Extract the [X, Y] coordinate from the center of the cell holding the provided text.  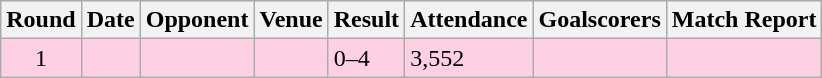
Venue [291, 20]
Match Report [744, 20]
Attendance [469, 20]
Date [110, 20]
3,552 [469, 58]
Opponent [197, 20]
1 [41, 58]
Result [366, 20]
Round [41, 20]
0–4 [366, 58]
Goalscorers [600, 20]
